Search for the cell housing the specified text and yield its (X, Y) center coordinate. 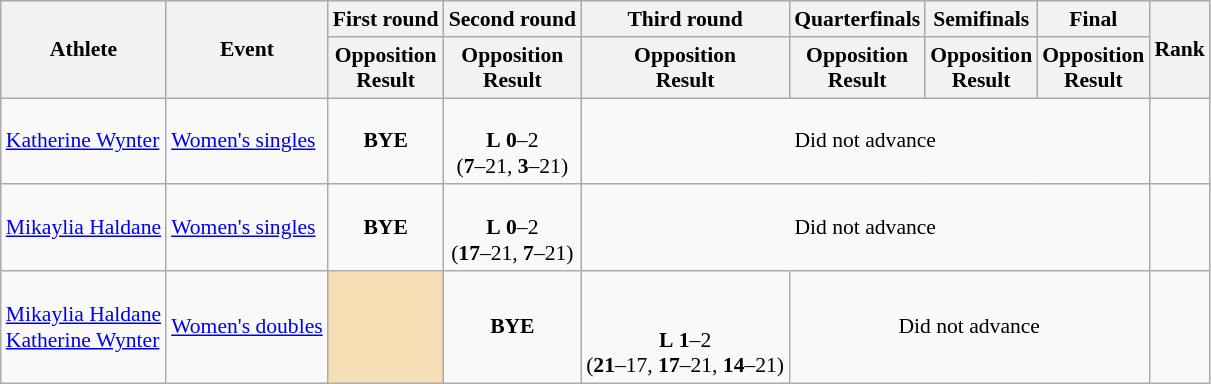
L 0–2(7–21, 3–21) (513, 142)
First round (386, 19)
Semifinals (981, 19)
Katherine Wynter (84, 142)
Second round (513, 19)
Final (1093, 19)
L 1–2(21–17, 17–21, 14–21) (685, 327)
Athlete (84, 50)
Women's doubles (247, 327)
Third round (685, 19)
L 0–2(17–21, 7–21) (513, 228)
Rank (1180, 50)
Quarterfinals (857, 19)
Event (247, 50)
Mikaylia HaldaneKatherine Wynter (84, 327)
Mikaylia Haldane (84, 228)
